Extract the (x, y) coordinate from the center of the cell holding the provided text.  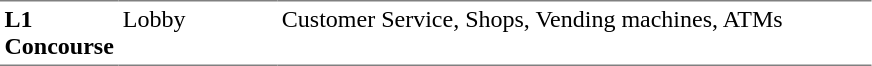
Customer Service, Shops, Vending machines, ATMs (574, 33)
L1Concourse (59, 33)
Lobby (198, 33)
